Capture the cell that displays the provided text and extract its [X, Y] central coordinate. 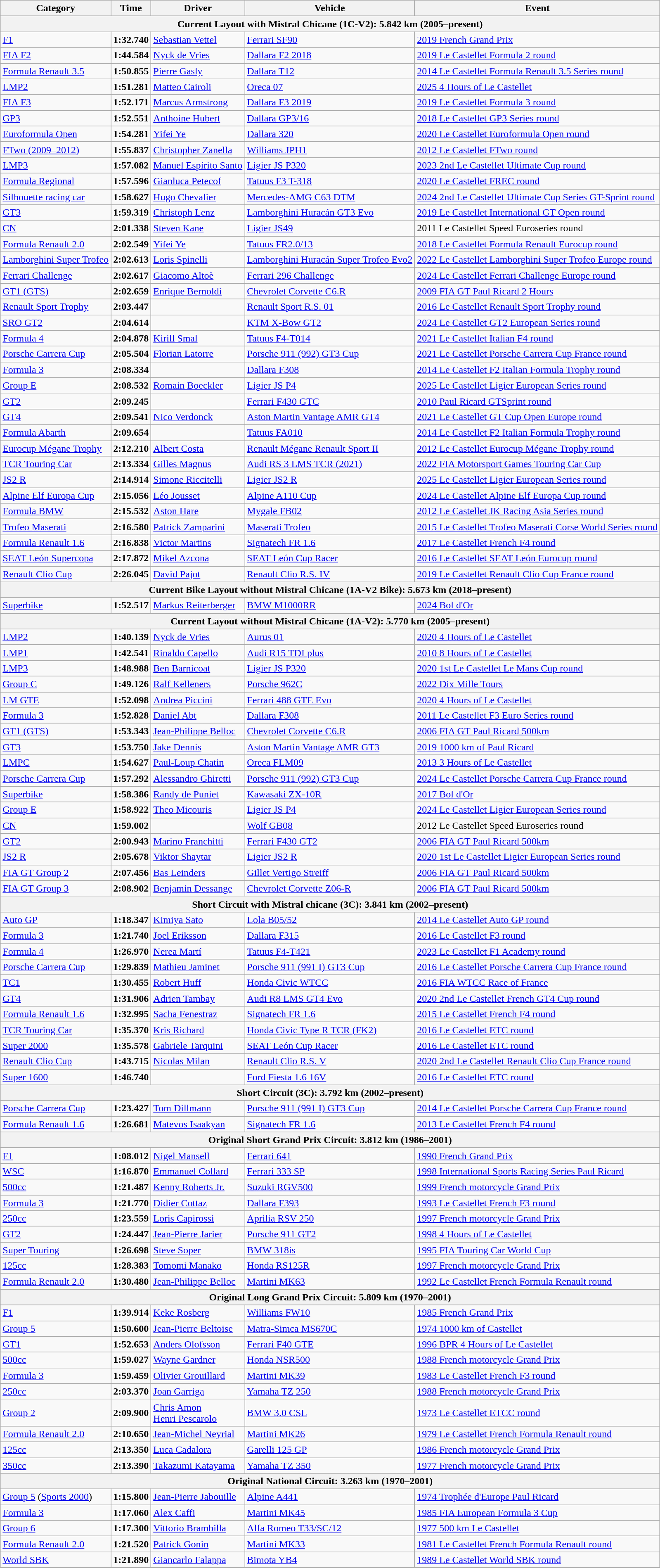
Current Layout with Mistral Chicane (1C-V2): 5.842 km (2005–present) [330, 24]
Alpine Elf Europa Cup [56, 496]
2024 Le Castellet Porsche Carrera Cup France round [537, 778]
1:15.800 [131, 1497]
1:40.139 [131, 637]
Randy de Puniet [198, 794]
2:01.338 [131, 228]
Williams FW10 [330, 1313]
Ford Fiesta 1.6 16V [330, 1077]
1:44.584 [131, 55]
Martini MK45 [330, 1513]
2:16.580 [131, 527]
1983 Le Castellet French F3 round [537, 1376]
Auto GP [56, 920]
1:43.715 [131, 1061]
2021 Le Castellet Italian F4 round [537, 338]
Joel Eriksson [198, 935]
Mathieu Jaminet [198, 967]
Original Long Grand Prix Circuit: 5.809 km (1970–2001) [330, 1297]
Matteo Cairoli [198, 87]
KTM X-Bow GT2 [330, 323]
Gillet Vertigo Streiff [330, 873]
Original National Circuit: 3.263 km (1970–2001) [330, 1481]
Marino Franchitti [198, 841]
1974 Trophée d'Europe Paul Ricard [537, 1497]
Short Circuit with Mistral chicane (3C): 3.841 km (2002–present) [330, 904]
Manuel Espírito Santo [198, 165]
2:16.838 [131, 543]
Audi RS 3 LMS TCR (2021) [330, 464]
1999 French motorcycle Grand Prix [537, 1187]
Williams JPH1 [330, 149]
2011 Le Castellet Speed Euroseries round [537, 228]
1:54.281 [131, 134]
Dallara F393 [330, 1203]
Rinaldo Capello [198, 652]
Mikel Azcona [198, 558]
Aprilia RSV 250 [330, 1219]
Dallara GP3/16 [330, 118]
2016 FIA WTCC Race of France [537, 983]
Wayne Gardner [198, 1360]
1:21.890 [131, 1560]
2024 Le Castellet Ligier European Series round [537, 810]
Sebastian Vettel [198, 40]
FTwo (2009–2012) [56, 149]
1:35.370 [131, 1030]
1:50.600 [131, 1328]
2:13.390 [131, 1466]
2019 Le Castellet International GT Open round [537, 213]
Honda RS125R [330, 1266]
Joan Garriga [198, 1391]
Kimiya Sato [198, 920]
Robert Huff [198, 983]
Dallara F315 [330, 935]
2:15.056 [131, 496]
1:57.292 [131, 778]
1:52.517 [131, 605]
Matevos Isaakyan [198, 1124]
Honda Civic Type R TCR (FK2) [330, 1030]
Trofeo Maserati [56, 527]
Driver [198, 8]
1:30.480 [131, 1281]
Yamaha TZ 250 [330, 1391]
Eurocup Mégane Trophy [56, 448]
SEAT León Supercopa [56, 558]
Aston Martin Vantage AMR GT4 [330, 417]
1:23.427 [131, 1108]
Christopher Zanella [198, 149]
2020 Le Castellet Euroformula Open round [537, 134]
Theo Micouris [198, 810]
2:13.334 [131, 464]
1:24.447 [131, 1234]
Porsche 911 GT2 [330, 1234]
2:09.541 [131, 417]
1981 Le Castellet French Formula Renault round [537, 1544]
1:51.281 [131, 87]
2012 Le Castellet Speed Euroseries round [537, 826]
2015 Le Castellet French F4 round [537, 1014]
Ligier JS49 [330, 228]
Jean-Pierre Jarier [198, 1234]
2:09.245 [131, 401]
Tatuus F4-T014 [330, 338]
1:18.347 [131, 920]
Original Short Grand Prix Circuit: 3.812 km (1986–2001) [330, 1140]
1:54.627 [131, 763]
2019 Le Castellet Renault Clio Cup France round [537, 574]
2014 Le Castellet Formula Renault 3.5 Series round [537, 71]
Patrick Gonin [198, 1544]
Jean-Pierre Beltoise [198, 1328]
Renault Clio R.S. IV [330, 574]
Ferrari F430 GT2 [330, 841]
Tatuus F4-T421 [330, 951]
1:17.060 [131, 1513]
Chevrolet Corvette Z06-R [330, 888]
Loris Spinelli [198, 260]
Lamborghini Huracán Super Trofeo Evo2 [330, 260]
Current Bike Layout without Mistral Chicane (1A-V2 Bike): 5.673 km (2018–present) [330, 590]
1:59.002 [131, 826]
Dallara F2 2018 [330, 55]
1:30.455 [131, 983]
1:52.171 [131, 102]
2024 Le Castellet Ferrari Challenge Europe round [537, 275]
Bas Leinders [198, 873]
Adrien Tambay [198, 999]
Hugo Chevalier [198, 197]
Takazumi Katayama [198, 1466]
Kenny Roberts Jr. [198, 1187]
2:10.650 [131, 1434]
2016 Le Castellet Renault Sport Trophy round [537, 307]
BMW 318is [330, 1250]
Romain Boeckler [198, 385]
Daniel Abt [198, 716]
2:07.456 [131, 873]
1:28.383 [131, 1266]
Ferrari F430 GTC [330, 401]
2019 Le Castellet Formula 3 round [537, 102]
Wolf GB08 [330, 826]
2017 Bol d'Or [537, 794]
Albert Costa [198, 448]
2022 Dix Mille Tours [537, 684]
Steve Soper [198, 1250]
1:29.839 [131, 967]
2010 Paul Ricard GTSprint round [537, 401]
2023 Le Castellet F1 Academy round [537, 951]
Silhouette racing car [56, 197]
Aston Martin Vantage AMR GT3 [330, 747]
Honda Civic WTCC [330, 983]
David Pajot [198, 574]
1:17.300 [131, 1528]
Renault Clio R.S. V [330, 1061]
1:55.837 [131, 149]
Group 2 [56, 1412]
Renault Sport Trophy [56, 307]
Ferrari 488 GTE Evo [330, 700]
BMW M1000RR [330, 605]
Chris AmonHenri Pescarolo [198, 1412]
Group 5 (Sports 2000) [56, 1497]
1:23.559 [131, 1219]
Time [131, 8]
2019 French Grand Prix [537, 40]
2022 Le Castellet Lamborghini Super Trofeo Europe round [537, 260]
Alpine A441 [330, 1497]
Victor Martins [198, 543]
Group 6 [56, 1528]
Jean-Pierre Jabouille [198, 1497]
1986 French motorcycle Grand Prix [537, 1449]
2010 8 Hours of Le Castellet [537, 652]
FIA F2 [56, 55]
1992 Le Castellet French Formula Renault round [537, 1281]
2:04.878 [131, 338]
Garelli 125 GP [330, 1449]
Enrique Bernoldi [198, 291]
2022 FIA Motorsport Games Touring Car Cup [537, 464]
2:08.334 [131, 370]
1996 BPR 4 Hours of Le Castellet [537, 1344]
1:21.770 [131, 1203]
1973 Le Castellet ETCC round [537, 1412]
2:02.659 [131, 291]
2009 FIA GT Paul Ricard 2 Hours [537, 291]
2012 Le Castellet FTwo round [537, 149]
Euroformula Open [56, 134]
Bimota YB4 [330, 1560]
Short Circuit (3C): 3.792 km (2002–present) [330, 1093]
2:09.654 [131, 432]
1977 French motorcycle Grand Prix [537, 1466]
WSC [56, 1171]
2:09.900 [131, 1412]
1:42.541 [131, 652]
Jean-Michel Neyrial [198, 1434]
Pierre Gasly [198, 71]
Formula BMW [56, 511]
1:52.551 [131, 118]
1990 French Grand Prix [537, 1155]
1:26.970 [131, 951]
Ralf Kelleners [198, 684]
1993 Le Castellet French F3 round [537, 1203]
1:58.386 [131, 794]
1998 4 Hours of Le Castellet [537, 1234]
1:08.012 [131, 1155]
2011 Le Castellet F3 Euro Series round [537, 716]
1:53.343 [131, 731]
2024 Le Castellet GT2 European Series round [537, 323]
Ferrari 296 Challenge [330, 275]
Vittorio Brambilla [198, 1528]
Category [56, 8]
Ferrari 333 SP [330, 1171]
FIA F3 [56, 102]
2:14.914 [131, 480]
Audi R15 TDI plus [330, 652]
Ferrari 641 [330, 1155]
Renault Mégane Renault Sport II [330, 448]
Tatuus F3 T-318 [330, 181]
Maserati Trofeo [330, 527]
Kirill Smal [198, 338]
1:48.988 [131, 668]
1:21.520 [131, 1544]
World SBK [56, 1560]
GP3 [56, 118]
1:35.578 [131, 1046]
1:59.319 [131, 213]
2:08.902 [131, 888]
Alpine A110 Cup [330, 496]
LMP1 [56, 652]
Emmanuel Collard [198, 1171]
2018 Le Castellet Formula Renault Eurocup round [537, 244]
2:05.504 [131, 354]
Dallara 320 [330, 134]
Dallara F3 2019 [330, 102]
Loris Capirossi [198, 1219]
Mercedes-AMG C63 DTM [330, 197]
2014 Le Castellet Auto GP round [537, 920]
1:32.740 [131, 40]
2024 Bol d'Or [537, 605]
Simone Riccitelli [198, 480]
Dallara T12 [330, 71]
Markus Reiterberger [198, 605]
1:57.596 [131, 181]
Martini MK33 [330, 1544]
1:21.740 [131, 935]
Super Touring [56, 1250]
Luca Cadalora [198, 1449]
Léo Jousset [198, 496]
Paul-Loup Chatin [198, 763]
2020 1st Le Castellet Le Mans Cup round [537, 668]
2:12.210 [131, 448]
Formula Regional [56, 181]
2013 Le Castellet French F4 round [537, 1124]
Alessandro Ghiretti [198, 778]
Martini MK26 [330, 1434]
2024 2nd Le Castellet Ultimate Cup Series GT-Sprint round [537, 197]
Marcus Armstrong [198, 102]
Andrea Piccini [198, 700]
2020 2nd Le Castellet Renault Clio Cup France round [537, 1061]
2016 Le Castellet Porsche Carrera Cup France round [537, 967]
Alex Caffi [198, 1513]
Porsche 962C [330, 684]
Renault Sport R.S. 01 [330, 307]
2015 Le Castellet Trofeo Maserati Corse World Series round [537, 527]
Vehicle [330, 8]
TC1 [56, 983]
FIA GT Group 2 [56, 873]
Ben Barnicoat [198, 668]
1:26.681 [131, 1124]
2:17.872 [131, 558]
1998 International Sports Racing Series Paul Ricard [537, 1171]
GT1 [56, 1344]
1:16.870 [131, 1171]
Giacomo Altoè [198, 275]
Lola B05/52 [330, 920]
Oreca 07 [330, 87]
Group C [56, 684]
Alfa Romeo T33/SC/12 [330, 1528]
Lamborghini Huracán GT3 Evo [330, 213]
1:50.855 [131, 71]
1:21.487 [131, 1187]
1:59.027 [131, 1360]
Jake Dennis [198, 747]
2023 2nd Le Castellet Ultimate Cup round [537, 165]
Gianluca Petecof [198, 181]
2:03.447 [131, 307]
Christoph Lenz [198, 213]
350cc [56, 1466]
Steven Kane [198, 228]
1:32.995 [131, 1014]
Gilles Magnus [198, 464]
Benjamin Dessange [198, 888]
Mygale FB02 [330, 511]
2:02.549 [131, 244]
2:05.678 [131, 857]
Nicolas Milan [198, 1061]
1:49.126 [131, 684]
2020 1st Le Castellet Ligier European Series round [537, 857]
Oreca FLM09 [330, 763]
2024 Le Castellet Alpine Elf Europa Cup round [537, 496]
Giancarlo Falappa [198, 1560]
2016 Le Castellet F3 round [537, 935]
Kawasaki ZX-10R [330, 794]
Lamborghini Super Trofeo [56, 260]
Martini MK63 [330, 1281]
Kris Richard [198, 1030]
1:58.627 [131, 197]
Olivier Grouillard [198, 1376]
2021 Le Castellet Porsche Carrera Cup France round [537, 354]
Current Layout without Mistral Chicane (1A-V2): 5.770 km (2005–present) [330, 621]
Tom Dillmann [198, 1108]
Tatuus FA010 [330, 432]
Formula Abarth [56, 432]
1979 Le Castellet French Formula Renault round [537, 1434]
Super 1600 [56, 1077]
1:58.922 [131, 810]
1:52.098 [131, 700]
Didier Cottaz [198, 1203]
Nerea Martí [198, 951]
Group 5 [56, 1328]
2:26.045 [131, 574]
Nico Verdonck [198, 417]
2:04.614 [131, 323]
1:46.740 [131, 1077]
2:08.532 [131, 385]
1985 French Grand Prix [537, 1313]
1:52.653 [131, 1344]
2013 3 Hours of Le Castellet [537, 763]
1989 Le Castellet World SBK round [537, 1560]
Martini MK39 [330, 1376]
2018 Le Castellet GP3 Series round [537, 118]
2025 4 Hours of Le Castellet [537, 87]
BMW 3.0 CSL [330, 1412]
Aston Hare [198, 511]
Anthoine Hubert [198, 118]
1:39.914 [131, 1313]
1:57.082 [131, 165]
Nigel Mansell [198, 1155]
1:26.698 [131, 1250]
Sacha Fenestraz [198, 1014]
Gabriele Tarquini [198, 1046]
LM GTE [56, 700]
Tomomi Manako [198, 1266]
1:31.906 [131, 999]
Formula Renault 3.5 [56, 71]
Suzuki RGV500 [330, 1187]
1995 FIA Touring Car World Cup [537, 1250]
Event [537, 8]
Keke Rosberg [198, 1313]
2019 Le Castellet Formula 2 round [537, 55]
1985 FIA European Formula 3 Cup [537, 1513]
2:13.350 [131, 1449]
1977 500 km Le Castellet [537, 1528]
2021 Le Castellet GT Cup Open Europe round [537, 417]
SRO GT2 [56, 323]
Viktor Shaytar [198, 857]
Ferrari Challenge [56, 275]
2014 Le Castellet Porsche Carrera Cup France round [537, 1108]
Anders Olofsson [198, 1344]
2:15.532 [131, 511]
Aurus 01 [330, 637]
Patrick Zamparini [198, 527]
2:02.617 [131, 275]
Florian Latorre [198, 354]
1974 1000 km of Castellet [537, 1328]
2:00.943 [131, 841]
2012 Le Castellet Eurocup Mégane Trophy round [537, 448]
2019 1000 km of Paul Ricard [537, 747]
2020 2nd Le Castellet French GT4 Cup round [537, 999]
Tatuus FR2.0/13 [330, 244]
Matra-Simca MS670C [330, 1328]
1:53.750 [131, 747]
Honda NSR500 [330, 1360]
Ferrari SF90 [330, 40]
1:52.828 [131, 716]
FIA GT Group 3 [56, 888]
1:59.459 [131, 1376]
Ferrari F40 GTE [330, 1344]
2016 Le Castellet SEAT León Eurocup round [537, 558]
LMPC [56, 763]
Super 2000 [56, 1046]
2012 Le Castellet JK Racing Asia Series round [537, 511]
2017 Le Castellet French F4 round [537, 543]
Yamaha TZ 350 [330, 1466]
Audi R8 LMS GT4 Evo [330, 999]
2020 Le Castellet FREC round [537, 181]
2:02.613 [131, 260]
2:03.370 [131, 1391]
